Output the (x, y) coordinate of the center of the cell containing the given text.  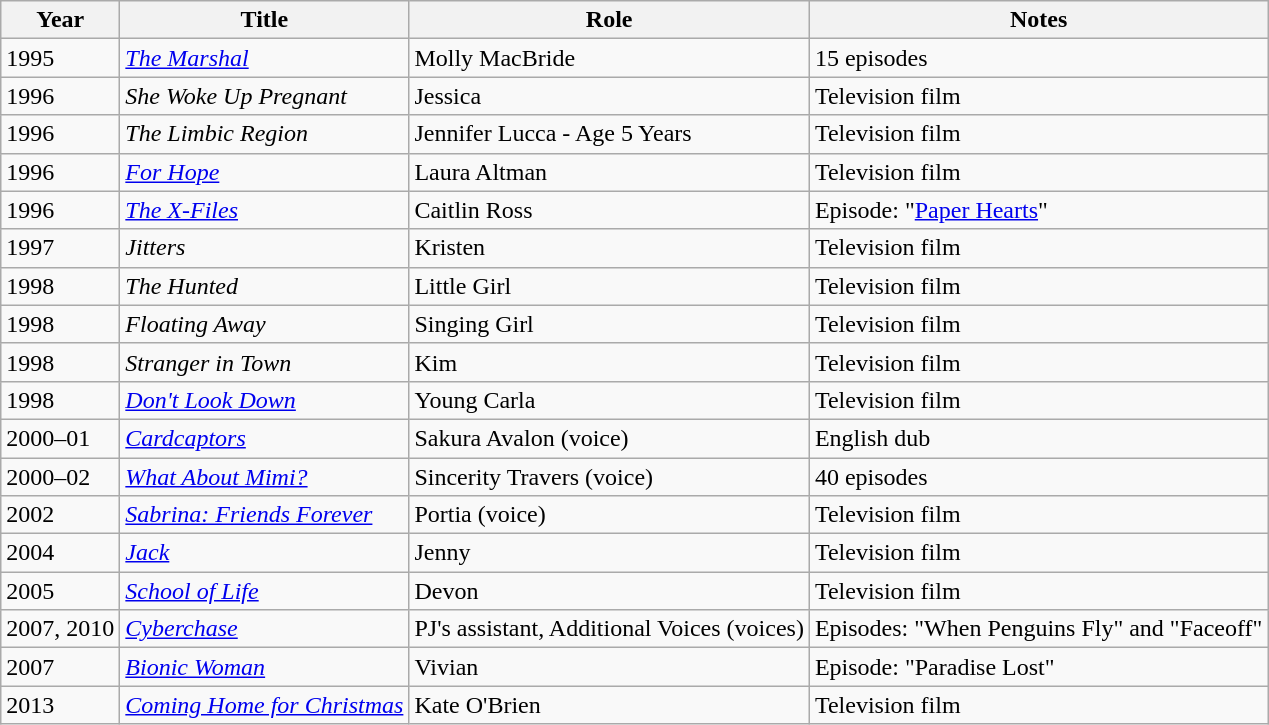
The X-Files (264, 210)
Sabrina: Friends Forever (264, 515)
School of Life (264, 591)
English dub (1038, 438)
2007 (60, 667)
1995 (60, 58)
2000–01 (60, 438)
Jack (264, 553)
Portia (voice) (609, 515)
Bionic Woman (264, 667)
Vivian (609, 667)
Molly MacBride (609, 58)
Devon (609, 591)
40 episodes (1038, 477)
2002 (60, 515)
Title (264, 20)
Laura Altman (609, 172)
The Hunted (264, 286)
Role (609, 20)
Episodes: "When Penguins Fly" and "Faceoff" (1038, 629)
Jessica (609, 96)
Jennifer Lucca - Age 5 Years (609, 134)
What About Mimi? (264, 477)
Sakura Avalon (voice) (609, 438)
2007, 2010 (60, 629)
Little Girl (609, 286)
Year (60, 20)
Caitlin Ross (609, 210)
1997 (60, 248)
Notes (1038, 20)
Kate O'Brien (609, 705)
Floating Away (264, 324)
The Marshal (264, 58)
PJ's assistant, Additional Voices (voices) (609, 629)
Jitters (264, 248)
15 episodes (1038, 58)
Sincerity Travers (voice) (609, 477)
2000–02 (60, 477)
2005 (60, 591)
Singing Girl (609, 324)
Young Carla (609, 400)
Stranger in Town (264, 362)
2004 (60, 553)
The Limbic Region (264, 134)
Don't Look Down (264, 400)
Jenny (609, 553)
Episode: "Paradise Lost" (1038, 667)
Cardcaptors (264, 438)
2013 (60, 705)
Coming Home for Christmas (264, 705)
Kim (609, 362)
Cyberchase (264, 629)
Kristen (609, 248)
For Hope (264, 172)
Episode: "Paper Hearts" (1038, 210)
She Woke Up Pregnant (264, 96)
